Pinpoint the cell where the given text exists, returning its (x, y) midpoint coordinate. 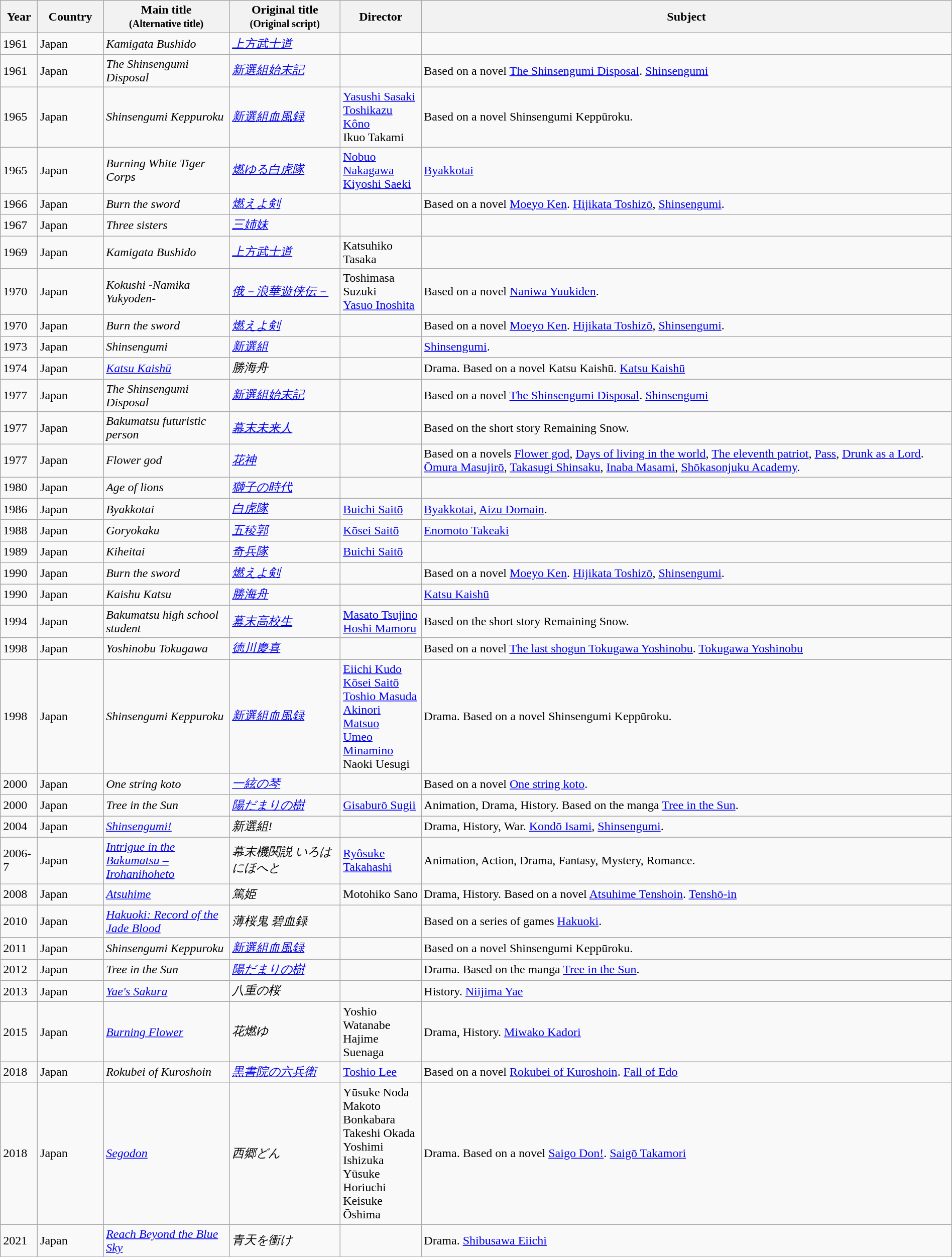
Hakuoki: Record of the Jade Blood (167, 921)
Drama, History. Based on a novel Atsuhime Tenshoin. Tenshō-in (686, 895)
Year (19, 17)
1980 (19, 488)
花神 (285, 461)
獅子の時代 (285, 488)
2021 (19, 1240)
Shinsengumi! (167, 827)
俄－浪華遊侠伝－ (285, 292)
Masato TsujinoHoshi Mamoru (381, 622)
Toshimasa SuzukiYasuo Inoshita (381, 292)
1989 (19, 551)
Segodon (167, 1153)
Katsuhiko Tasaka (381, 252)
Based on a novel Naniwa Yuukiden. (686, 292)
Drama. Based on a novel Katsu Kaishū. Katsu Kaishū (686, 369)
一絃の琴 (285, 784)
新選組! (285, 827)
Goryokaku (167, 530)
Based on a novel One string koto. (686, 784)
Drama, History, War. Kondō Isami, Shinsengumi. (686, 827)
奇兵隊 (285, 551)
Reach Beyond the Blue Sky (167, 1240)
Bakumatsu futuristic person (167, 428)
Based on a novel The last shogun Tokugawa Yoshinobu. Tokugawa Yoshinobu (686, 649)
Burning Flower (167, 1032)
Drama, History. Miwako Kadori (686, 1032)
青天を衝け (285, 1240)
2012 (19, 970)
Intrigue in the Bakumatsu – Irohanihoheto (167, 860)
五稜郭 (285, 530)
1969 (19, 252)
黒書院の六兵衛 (285, 1073)
新選組 (285, 347)
2010 (19, 921)
2013 (19, 991)
Kaishu Katsu (167, 595)
Ryôsuke Takahashi (381, 860)
Drama. Based on the manga Tree in the Sun. (686, 970)
1973 (19, 347)
Kiheitai (167, 551)
2011 (19, 948)
2006-7 (19, 860)
Shinsengumi (167, 347)
Kokushi -Namika Yukyoden- (167, 292)
Gisaburō Sugii (381, 806)
1966 (19, 204)
History. Niijima Yae (686, 991)
Enomoto Takeaki (686, 530)
Yasushi SasakiToshikazu KônoIkuo Takami (381, 117)
徳川慶喜 (285, 649)
Based on a novel Rokubei of Kuroshoin. Fall of Edo (686, 1073)
Drama. Based on a novel Saigo Don!. Saigō Takamori (686, 1153)
Rokubei of Kuroshoin (167, 1073)
Drama. Shibusawa Eiichi (686, 1240)
花燃ゆ (285, 1032)
2015 (19, 1032)
1988 (19, 530)
Drama. Based on a novel Shinsengumi Keppūroku. (686, 716)
Yūsuke NodaMakoto BonkabaraTakeshi OkadaYoshimi IshizukaYūsuke HoriuchiKeisuke Ōshima (381, 1153)
幕末機関説 いろはにほへと (285, 860)
薄桜鬼 碧血録 (285, 921)
篤姫 (285, 895)
2008 (19, 895)
幕末高校生 (285, 622)
Based on a series of games Hakuoki. (686, 921)
1967 (19, 225)
1986 (19, 509)
Burning White Tiger Corps (167, 170)
Animation, Drama, History. Based on the manga Tree in the Sun. (686, 806)
Main title(Alternative title) (167, 17)
幕末未来人 (285, 428)
Subject (686, 17)
Bakumatsu high school student (167, 622)
Country (70, 17)
1974 (19, 369)
Shinsengumi. (686, 347)
One string koto (167, 784)
Yae's Sakura (167, 991)
八重の桜 (285, 991)
Eiichi KudoKōsei SaitōToshio MasudaAkinori MatsuoUmeo MinaminoNaoki Uesugi (381, 716)
燃ゆる白虎隊 (285, 170)
Yoshinobu Tokugawa (167, 649)
Kōsei Saitō (381, 530)
Age of lions (167, 488)
Atsuhime (167, 895)
西郷どん (285, 1153)
Director (381, 17)
Yoshio WatanabeHajime Suenaga (381, 1032)
三姉妹 (285, 225)
1994 (19, 622)
Motohiko Sano (381, 895)
Animation, Action, Drama, Fantasy, Mystery, Romance. (686, 860)
Flower god (167, 461)
Original title(Original script) (285, 17)
Byakkotai, Aizu Domain. (686, 509)
Toshio Lee (381, 1073)
白虎隊 (285, 509)
Three sisters (167, 225)
Nobuo NakagawaKiyoshi Saeki (381, 170)
2004 (19, 827)
